Identify which cell holds the provided text, then report its (X, Y) central coordinate. 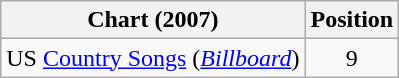
Chart (2007) (153, 20)
9 (352, 58)
Position (352, 20)
US Country Songs (Billboard) (153, 58)
